Provide the (x, y) coordinate of the cell's center where the given text is located.  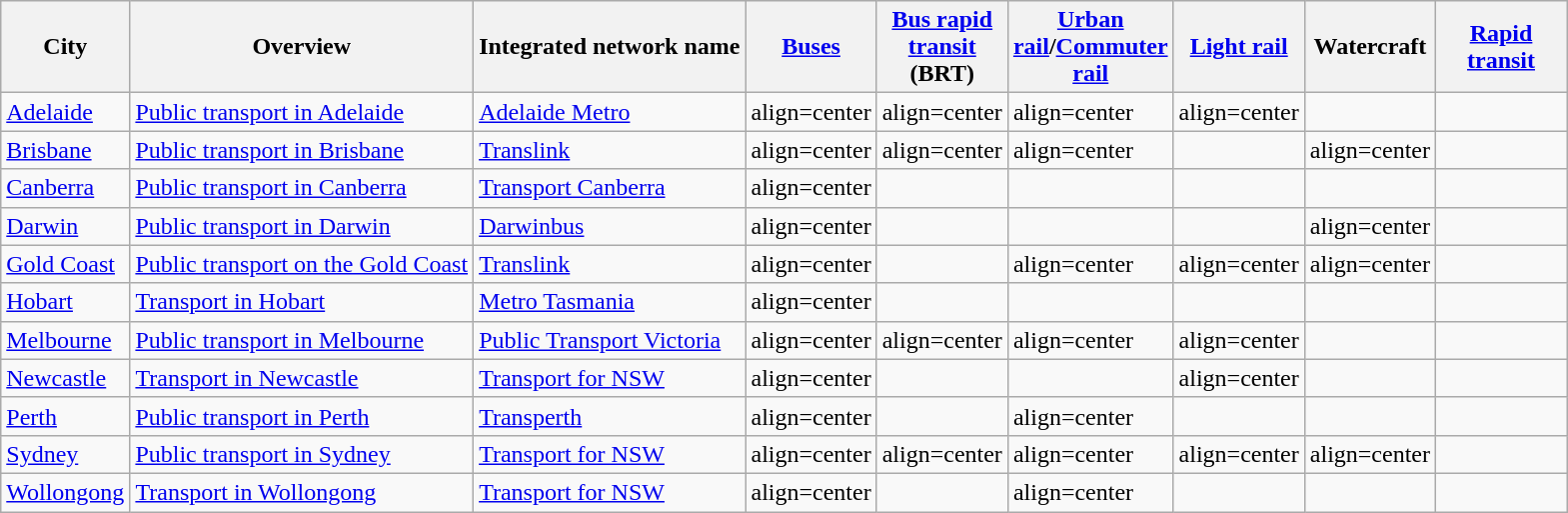
Perth (66, 416)
Sydney (66, 454)
Watercraft (1369, 47)
Transport in Hobart (302, 302)
Urban rail/Commuter rail (1090, 47)
Canberra (66, 188)
Public Transport Victoria (610, 340)
Integrated network name (610, 47)
Darwinbus (610, 226)
Public transport in Sydney (302, 454)
City (66, 47)
Light rail (1239, 47)
Transport Canberra (610, 188)
Rapid transit (1501, 47)
Public transport in Perth (302, 416)
Buses (811, 47)
Adelaide (66, 112)
Transport in Wollongong (302, 492)
Brisbane (66, 150)
Adelaide Metro (610, 112)
Overview (302, 47)
Transperth (610, 416)
Public transport in Adelaide (302, 112)
Melbourne (66, 340)
Public transport on the Gold Coast (302, 264)
Metro Tasmania (610, 302)
Hobart (66, 302)
Public transport in Brisbane (302, 150)
Darwin (66, 226)
Public transport in Darwin (302, 226)
Bus rapid transit (BRT) (941, 47)
Newcastle (66, 378)
Wollongong (66, 492)
Gold Coast (66, 264)
Transport in Newcastle (302, 378)
Public transport in Melbourne (302, 340)
Public transport in Canberra (302, 188)
